Detect which cell encompasses the target text, then output its (x, y) center coordinate. 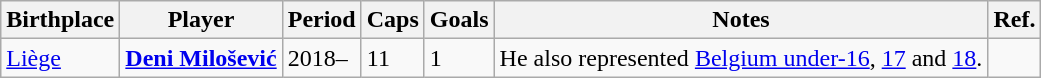
11 (392, 58)
Notes (741, 20)
Liège (60, 58)
Goals (459, 20)
Caps (392, 20)
1 (459, 58)
2018– (322, 58)
Ref. (1014, 20)
Period (322, 20)
He also represented Belgium under-16, 17 and 18. (741, 58)
Birthplace (60, 20)
Player (201, 20)
Deni Milošević (201, 58)
